Determine the [X, Y] coordinate at the center of the cell enclosing the given text.  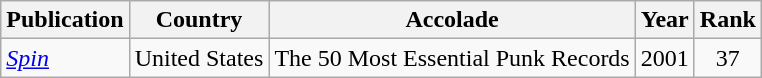
Rank [728, 20]
United States [199, 58]
The 50 Most Essential Punk Records [452, 58]
Publication [65, 20]
Accolade [452, 20]
Spin [65, 58]
Year [664, 20]
Country [199, 20]
2001 [664, 58]
37 [728, 58]
